Search for the cell housing the specified text and yield its (x, y) center coordinate. 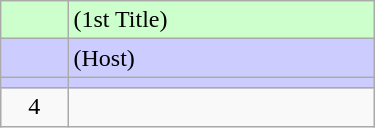
(1st Title) (221, 20)
(Host) (221, 58)
4 (34, 107)
